Pinpoint the cell where the given text exists, returning its [x, y] midpoint coordinate. 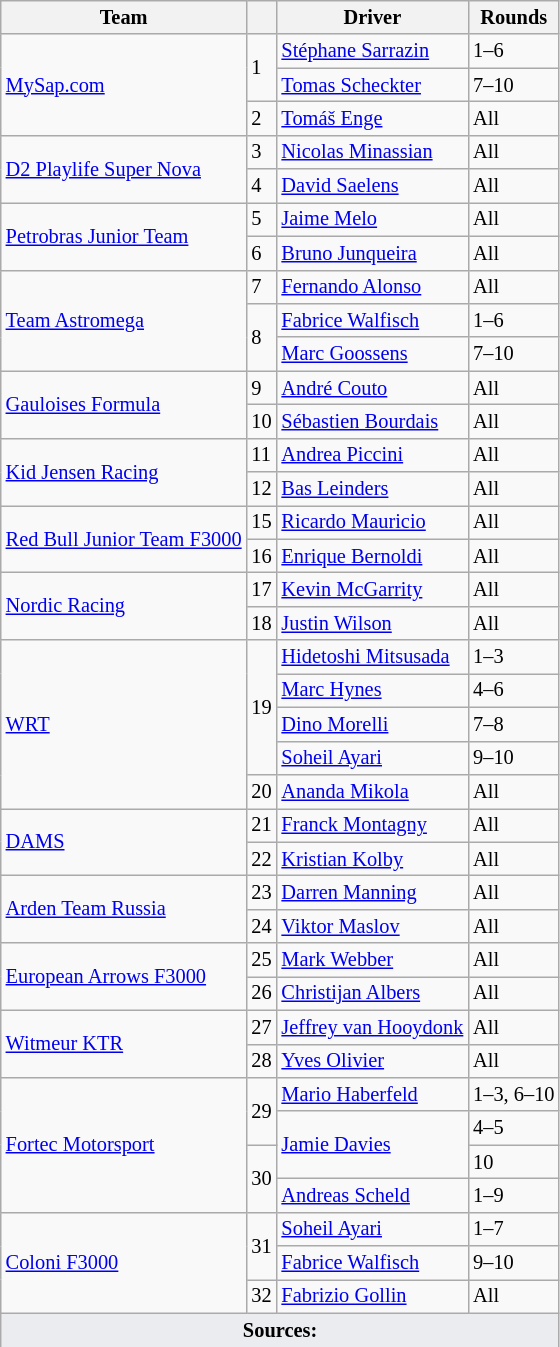
4–5 [514, 1128]
27 [261, 1027]
7–8 [514, 724]
Yves Olivier [373, 1061]
Jamie Davies [373, 1144]
DAMS [124, 842]
Sébastien Bourdais [373, 421]
Justin Wilson [373, 623]
32 [261, 1296]
Coloni F3000 [124, 1262]
Jaime Melo [373, 219]
Tomas Scheckter [373, 85]
Kevin McGarrity [373, 589]
Hidetoshi Mitsusada [373, 657]
19 [261, 708]
Christijan Albers [373, 993]
Franck Montagny [373, 825]
1–3 [514, 657]
4 [261, 186]
Mario Haberfeld [373, 1094]
6 [261, 253]
Nordic Racing [124, 606]
1–7 [514, 1229]
Kristian Kolby [373, 859]
Kid Jensen Racing [124, 472]
1 [261, 68]
2 [261, 118]
Nicolas Minassian [373, 152]
26 [261, 993]
23 [261, 892]
15 [261, 522]
5 [261, 219]
Ricardo Mauricio [373, 522]
16 [261, 556]
Darren Manning [373, 892]
21 [261, 825]
20 [261, 791]
Viktor Maslov [373, 926]
7 [261, 287]
Red Bull Junior Team F3000 [124, 538]
D2 Playlife Super Nova [124, 168]
Ananda Mikola [373, 791]
European Arrows F3000 [124, 976]
Arden Team Russia [124, 908]
Andreas Scheld [373, 1195]
30 [261, 1178]
Gauloises Formula [124, 404]
12 [261, 489]
Witmeur KTR [124, 1044]
Enrique Bernoldi [373, 556]
Bas Leinders [373, 489]
3 [261, 152]
Stéphane Sarrazin [373, 51]
1–3, 6–10 [514, 1094]
MySap.com [124, 84]
Fortec Motorsport [124, 1144]
Marc Hynes [373, 690]
Fernando Alonso [373, 287]
Andrea Piccini [373, 455]
22 [261, 859]
9 [261, 388]
25 [261, 960]
WRT [124, 724]
Team Astromega [124, 320]
Jeffrey van Hooydonk [373, 1027]
Driver [373, 17]
1–9 [514, 1195]
11 [261, 455]
David Saelens [373, 186]
28 [261, 1061]
Dino Morelli [373, 724]
17 [261, 589]
Fabrizio Gollin [373, 1296]
Rounds [514, 17]
André Couto [373, 388]
Sources: [280, 1330]
Mark Webber [373, 960]
Marc Goossens [373, 354]
24 [261, 926]
4–6 [514, 690]
8 [261, 336]
Bruno Junqueira [373, 253]
18 [261, 623]
Petrobras Junior Team [124, 236]
Team [124, 17]
31 [261, 1246]
Tomáš Enge [373, 118]
29 [261, 1110]
